Search for the cell housing the specified text and yield its (X, Y) center coordinate. 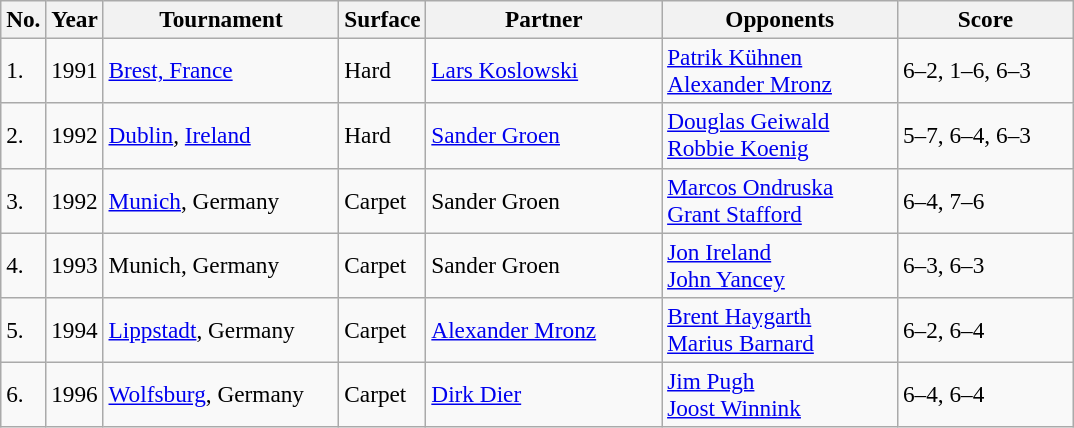
Jim Pugh Joost Winnink (780, 394)
Alexander Mronz (544, 330)
Dublin, Ireland (221, 136)
6. (24, 394)
Douglas Geiwald Robbie Koenig (780, 136)
Score (986, 19)
Patrik Kühnen Alexander Mronz (780, 70)
5–7, 6–4, 6–3 (986, 136)
5. (24, 330)
Marcos Ondruska Grant Stafford (780, 200)
Dirk Dier (544, 394)
Brest, France (221, 70)
Brent Haygarth Marius Barnard (780, 330)
6–2, 6–4 (986, 330)
No. (24, 19)
Opponents (780, 19)
1. (24, 70)
3. (24, 200)
Jon Ireland John Yancey (780, 264)
1994 (74, 330)
6–4, 7–6 (986, 200)
1996 (74, 394)
Lippstadt, Germany (221, 330)
Wolfsburg, Germany (221, 394)
6–3, 6–3 (986, 264)
1991 (74, 70)
6–4, 6–4 (986, 394)
Surface (382, 19)
Year (74, 19)
Partner (544, 19)
Tournament (221, 19)
6–2, 1–6, 6–3 (986, 70)
2. (24, 136)
1993 (74, 264)
4. (24, 264)
Lars Koslowski (544, 70)
